Detect which cell encompasses the target text, then output its (X, Y) center coordinate. 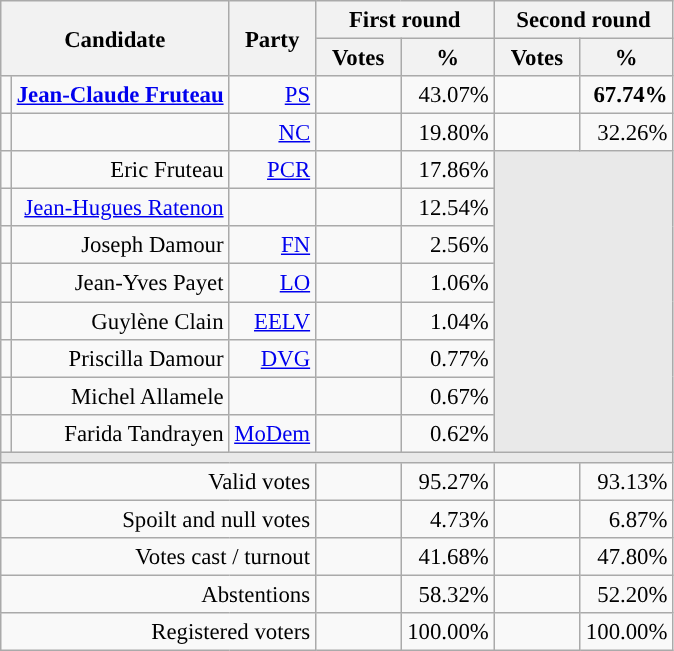
41.68% (448, 557)
First round (404, 20)
Second round (584, 20)
NC (272, 133)
2.56% (448, 245)
19.80% (448, 133)
93.13% (626, 482)
32.26% (626, 133)
DVG (272, 358)
Registered voters (158, 632)
EELV (272, 321)
47.80% (626, 557)
58.32% (448, 594)
17.86% (448, 170)
43.07% (448, 95)
Guylène Clain (120, 321)
Joseph Damour (120, 245)
Michel Allamele (120, 396)
Jean-Yves Payet (120, 283)
6.87% (626, 519)
95.27% (448, 482)
Abstentions (158, 594)
1.04% (448, 321)
Spoilt and null votes (158, 519)
Party (272, 38)
Votes cast / turnout (158, 557)
Jean-Claude Fruteau (120, 95)
PS (272, 95)
52.20% (626, 594)
0.62% (448, 433)
MoDem (272, 433)
Priscilla Damour (120, 358)
1.06% (448, 283)
FN (272, 245)
PCR (272, 170)
0.77% (448, 358)
Jean-Hugues Ratenon (120, 208)
67.74% (626, 95)
Eric Fruteau (120, 170)
4.73% (448, 519)
Valid votes (158, 482)
LO (272, 283)
Farida Tandrayen (120, 433)
Candidate (115, 38)
0.67% (448, 396)
12.54% (448, 208)
